Capture the cell that displays the provided text and extract its [X, Y] central coordinate. 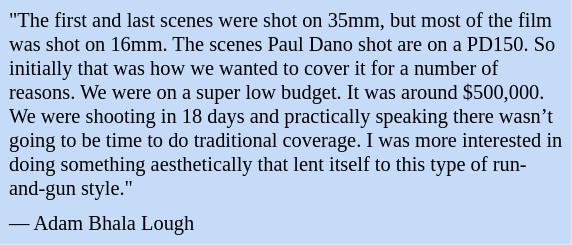
— Adam Bhala Lough [286, 224]
